Pinpoint the cell where the given text exists, returning its (x, y) midpoint coordinate. 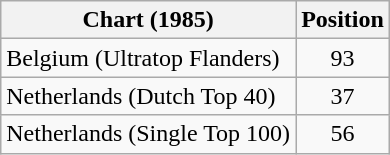
Position (343, 20)
56 (343, 134)
Netherlands (Dutch Top 40) (148, 96)
93 (343, 58)
Netherlands (Single Top 100) (148, 134)
Belgium (Ultratop Flanders) (148, 58)
Chart (1985) (148, 20)
37 (343, 96)
